Return the [X, Y] coordinate for the center point of the cell that contains the specified text.  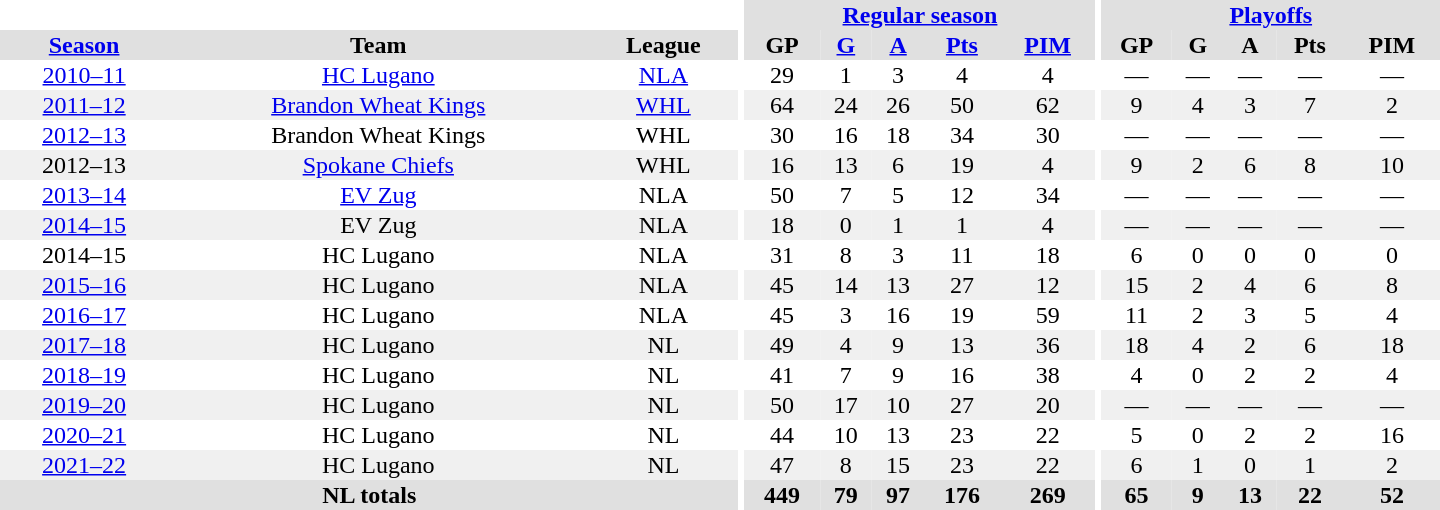
65 [1136, 495]
2015–16 [84, 285]
29 [782, 75]
2020–21 [84, 435]
2011–12 [84, 105]
62 [1048, 105]
176 [962, 495]
2016–17 [84, 315]
2017–18 [84, 345]
52 [1392, 495]
44 [782, 435]
Regular season [920, 15]
2019–20 [84, 405]
64 [782, 105]
269 [1048, 495]
2010–11 [84, 75]
2021–22 [84, 465]
League [663, 45]
47 [782, 465]
26 [898, 105]
14 [846, 285]
97 [898, 495]
Playoffs [1270, 15]
Spokane Chiefs [378, 165]
41 [782, 375]
59 [1048, 315]
24 [846, 105]
NL totals [370, 495]
49 [782, 345]
79 [846, 495]
17 [846, 405]
31 [782, 255]
38 [1048, 375]
449 [782, 495]
36 [1048, 345]
20 [1048, 405]
Team [378, 45]
2018–19 [84, 375]
Season [84, 45]
2013–14 [84, 195]
